Output the [X, Y] coordinate of the center of the cell containing the given text.  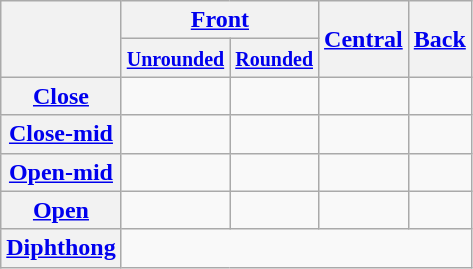
Front [220, 20]
Unrounded [175, 58]
Close [61, 96]
Central [364, 39]
Diphthong [61, 248]
Rounded [274, 58]
Open [61, 210]
Open-mid [61, 172]
Close-mid [61, 134]
Back [440, 39]
